Locate the cell with the specified text and output its (X, Y) center coordinate. 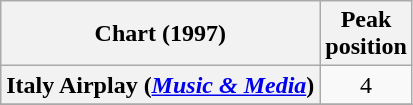
Peakposition (366, 34)
4 (366, 85)
Italy Airplay (Music & Media) (160, 85)
Chart (1997) (160, 34)
